Provide the [X, Y] coordinate of the cell's center where the given text is located.  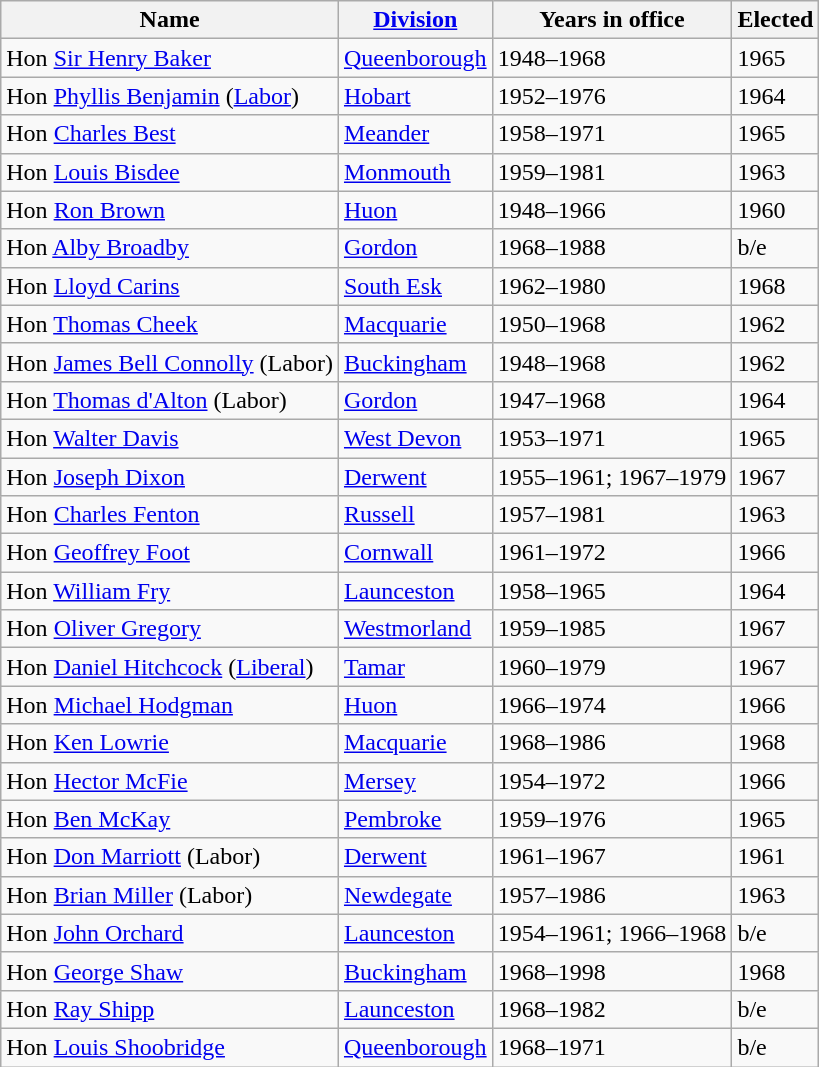
Hon Lloyd Carins [170, 286]
Westmorland [415, 629]
Hon Daniel Hitchcock (Liberal) [170, 667]
Hon Michael Hodgman [170, 705]
Russell [415, 515]
1947–1968 [612, 400]
1957–1986 [612, 895]
Hon John Orchard [170, 933]
Hon Alby Broadby [170, 248]
Hon Ben McKay [170, 819]
Tamar [415, 667]
Meander [415, 134]
Hon Phyllis Benjamin (Labor) [170, 96]
1966–1974 [612, 705]
Hon Sir Henry Baker [170, 58]
1948–1966 [612, 210]
South Esk [415, 286]
1968–1998 [612, 971]
Hon Don Marriott (Labor) [170, 857]
Hon Louis Bisdee [170, 172]
Hon Walter Davis [170, 438]
1968–1982 [612, 1009]
1959–1985 [612, 629]
1959–1976 [612, 819]
Hon Geoffrey Foot [170, 553]
1960–1979 [612, 667]
Hon Charles Fenton [170, 515]
Hon Brian Miller (Labor) [170, 895]
Pembroke [415, 819]
1961 [776, 857]
1957–1981 [612, 515]
1959–1981 [612, 172]
1954–1972 [612, 781]
Years in office [612, 20]
Hon Ken Lowrie [170, 743]
Hon Thomas d'Alton (Labor) [170, 400]
Hon Charles Best [170, 134]
1958–1971 [612, 134]
Hon George Shaw [170, 971]
1968–1986 [612, 743]
1968–1988 [612, 248]
Hon Ray Shipp [170, 1009]
Mersey [415, 781]
1950–1968 [612, 324]
1955–1961; 1967–1979 [612, 477]
Monmouth [415, 172]
Division [415, 20]
1958–1965 [612, 591]
Hon James Bell Connolly (Labor) [170, 362]
1953–1971 [612, 438]
Hon Louis Shoobridge [170, 1047]
Hon Joseph Dixon [170, 477]
Newdegate [415, 895]
1961–1967 [612, 857]
Name [170, 20]
1960 [776, 210]
Hon Hector McFie [170, 781]
1968–1971 [612, 1047]
West Devon [415, 438]
Hon Ron Brown [170, 210]
Elected [776, 20]
Hobart [415, 96]
Hon William Fry [170, 591]
Cornwall [415, 553]
1954–1961; 1966–1968 [612, 933]
1952–1976 [612, 96]
Hon Thomas Cheek [170, 324]
1962–1980 [612, 286]
Hon Oliver Gregory [170, 629]
1961–1972 [612, 553]
